Return the (X, Y) coordinate for the center point of the cell that contains the specified text.  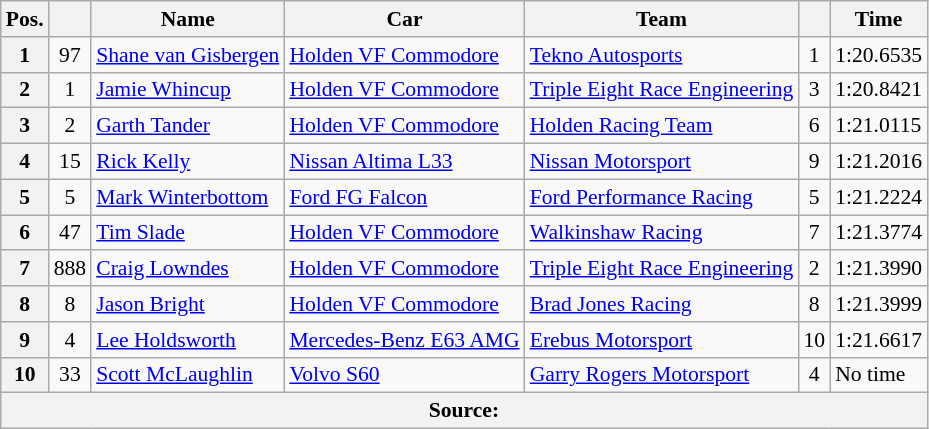
15 (70, 162)
1:21.0115 (878, 126)
Lee Holdsworth (188, 340)
Rick Kelly (188, 162)
Name (188, 19)
Garry Rogers Motorsport (662, 375)
1:20.8421 (878, 90)
No time (878, 375)
Pos. (25, 19)
1:21.3999 (878, 304)
Walkinshaw Racing (662, 233)
Tim Slade (188, 233)
Scott McLaughlin (188, 375)
Volvo S60 (404, 375)
Nissan Altima L33 (404, 162)
Jamie Whincup (188, 90)
33 (70, 375)
97 (70, 55)
Ford FG Falcon (404, 197)
Mark Winterbottom (188, 197)
Craig Lowndes (188, 269)
47 (70, 233)
Ford Performance Racing (662, 197)
Shane van Gisbergen (188, 55)
888 (70, 269)
Holden Racing Team (662, 126)
Mercedes-Benz E63 AMG (404, 340)
Erebus Motorsport (662, 340)
Nissan Motorsport (662, 162)
Jason Bright (188, 304)
Time (878, 19)
Tekno Autosports (662, 55)
Brad Jones Racing (662, 304)
Garth Tander (188, 126)
1:21.3990 (878, 269)
Car (404, 19)
1:20.6535 (878, 55)
1:21.2224 (878, 197)
1:21.2016 (878, 162)
Source: (464, 411)
1:21.6617 (878, 340)
1:21.3774 (878, 233)
Team (662, 19)
